Scan for the cell matching the given text and deliver its (x, y) coordinate at center. 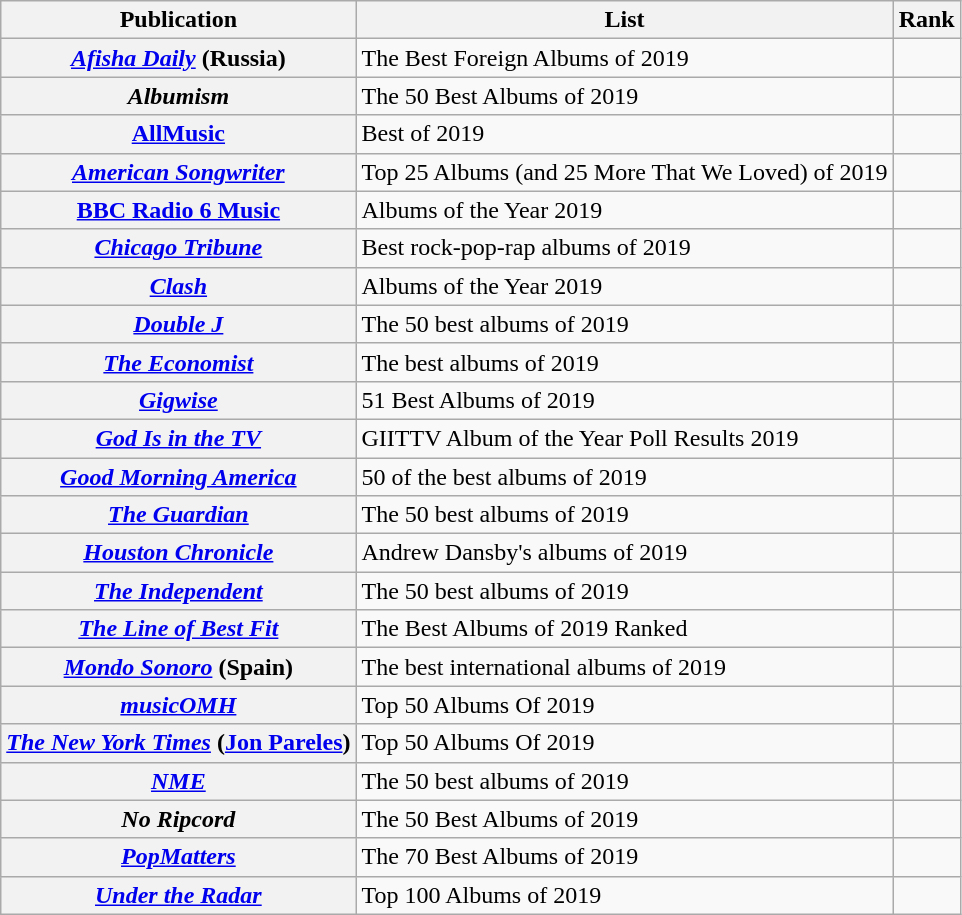
The best albums of 2019 (624, 362)
Afisha Daily (Russia) (178, 58)
51 Best Albums of 2019 (624, 400)
No Ripcord (178, 819)
The Independent (178, 591)
The best international albums of 2019 (624, 667)
Houston Chronicle (178, 553)
Top 100 Albums of 2019 (624, 895)
Top 25 Albums (and 25 More That We Loved) of 2019 (624, 172)
PopMatters (178, 857)
NME (178, 781)
Clash (178, 286)
Publication (178, 20)
Gigwise (178, 400)
The Best Foreign Albums of 2019 (624, 58)
Best rock-pop-rap albums of 2019 (624, 248)
Mondo Sonoro (Spain) (178, 667)
GIITTV Album of the Year Poll Results 2019 (624, 438)
The 70 Best Albums of 2019 (624, 857)
Albumism (178, 96)
Rank (926, 20)
Andrew Dansby's albums of 2019 (624, 553)
BBC Radio 6 Music (178, 210)
The Economist (178, 362)
Double J (178, 324)
God Is in the TV (178, 438)
musicOMH (178, 705)
The Line of Best Fit (178, 629)
Best of 2019 (624, 134)
The New York Times (Jon Pareles) (178, 743)
List (624, 20)
50 of the best albums of 2019 (624, 477)
The Guardian (178, 515)
American Songwriter (178, 172)
AllMusic (178, 134)
The Best Albums of 2019 Ranked (624, 629)
Good Morning America (178, 477)
Under the Radar (178, 895)
Chicago Tribune (178, 248)
